Capture the cell that displays the provided text and extract its (x, y) central coordinate. 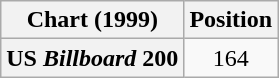
164 (231, 58)
Chart (1999) (92, 20)
US Billboard 200 (92, 58)
Position (231, 20)
